Search for the cell housing the specified text and yield its [x, y] center coordinate. 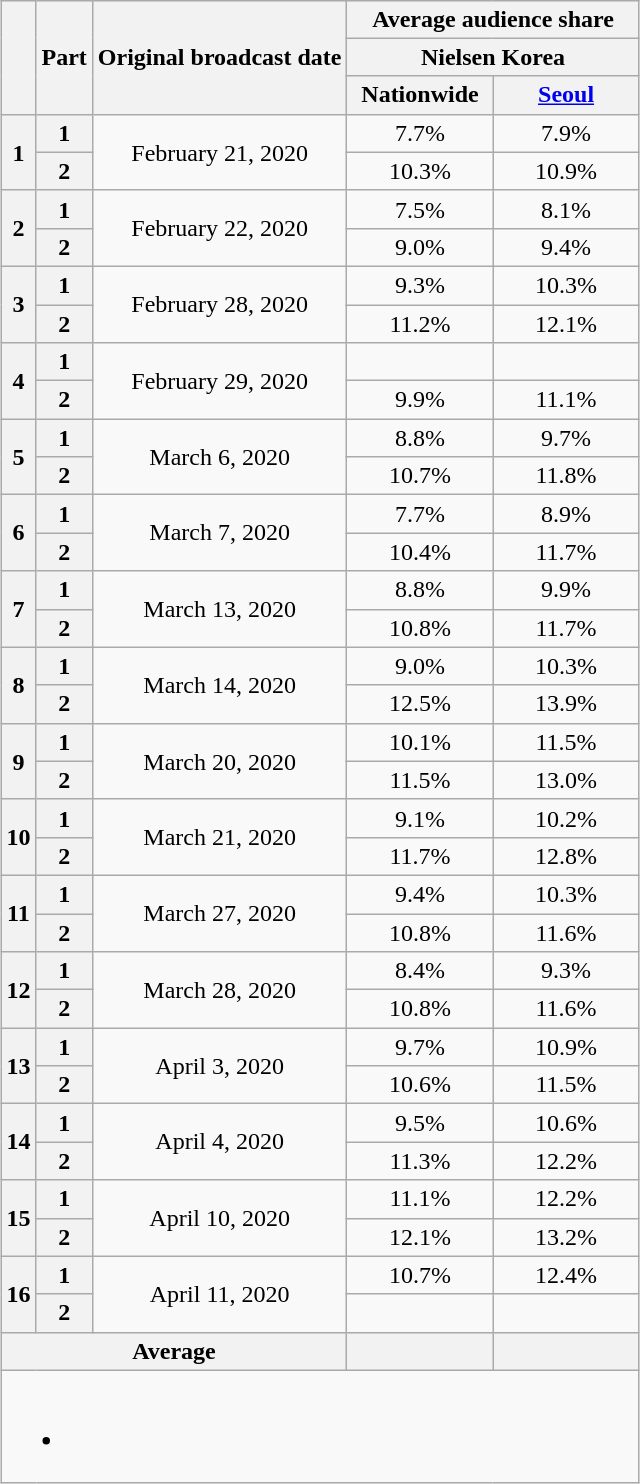
12.5% [420, 704]
7.9% [566, 133]
10 [18, 837]
3 [18, 304]
Seoul [566, 95]
11 [18, 913]
11.3% [420, 1161]
6 [18, 533]
March 27, 2020 [220, 913]
April 4, 2020 [220, 1142]
8 [18, 685]
8.4% [420, 971]
March 7, 2020 [220, 533]
Original broadcast date [220, 57]
10.2% [566, 818]
13.2% [566, 1237]
March 6, 2020 [220, 457]
Average audience share [493, 19]
12.4% [566, 1275]
16 [18, 1294]
February 22, 2020 [220, 228]
12.8% [566, 856]
8.9% [566, 514]
Nielsen Korea [493, 57]
February 28, 2020 [220, 304]
March 28, 2020 [220, 990]
April 11, 2020 [220, 1294]
14 [18, 1142]
Part [64, 57]
April 3, 2020 [220, 1066]
10.1% [420, 742]
April 10, 2020 [220, 1218]
March 21, 2020 [220, 837]
8.1% [566, 209]
7 [18, 609]
9 [18, 761]
13.9% [566, 704]
March 14, 2020 [220, 685]
7.5% [420, 209]
February 29, 2020 [220, 381]
Nationwide [420, 95]
10.4% [420, 552]
March 13, 2020 [220, 609]
13.0% [566, 780]
12 [18, 990]
15 [18, 1218]
9.5% [420, 1123]
Average [174, 1351]
11.8% [566, 476]
9.1% [420, 818]
11.2% [420, 323]
13 [18, 1066]
4 [18, 381]
March 20, 2020 [220, 761]
5 [18, 457]
February 21, 2020 [220, 152]
